Extract the (x, y) coordinate from the center of the cell holding the provided text.  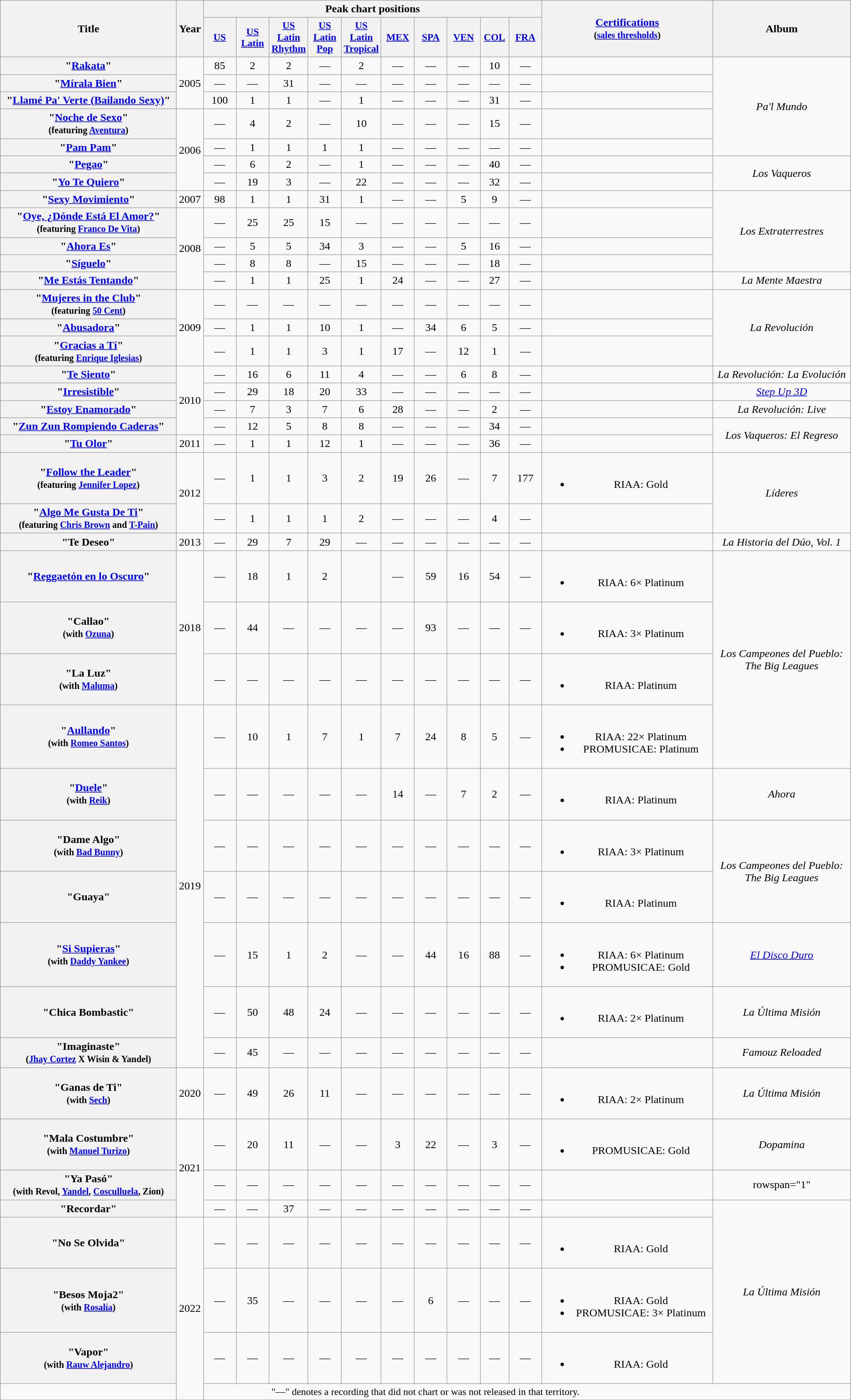
"Rakata" (89, 65)
rowspan="1" (782, 1185)
93 (431, 627)
"Llamé Pa' Verte (Bailando Sexy)" (89, 100)
Los Vaqueros: El Regreso (782, 435)
"Ahora Es" (89, 246)
"Te Siento" (89, 374)
Líderes (782, 493)
27 (495, 281)
2006 (190, 150)
"Pam Pam" (89, 147)
"Si Supieras"(with Daddy Yankee) (89, 954)
"Mala Costumbre"(with Manuel Turizo) (89, 1145)
La Revolución: Live (782, 409)
2019 (190, 886)
"Ganas de Ti"(with Sech) (89, 1093)
US (220, 37)
Step Up 3D (782, 391)
Album (782, 29)
2005 (190, 83)
33 (361, 391)
"Imaginaste"(Jhay Cortez X Wisin & Yandel) (89, 1052)
"Oye, ¿Dónde Está El Amor?" (featuring Franco De Vita) (89, 223)
SPA (431, 37)
49 (253, 1093)
Dopamina (782, 1145)
2012 (190, 493)
"Follow the Leader" (featuring Jennifer Lopez) (89, 478)
17 (397, 351)
Peak chart positions (372, 9)
54 (495, 577)
"Reggaetón en lo Oscuro" (89, 577)
100 (220, 100)
36 (495, 444)
"—" denotes a recording that did not chart or was not released in that territory. (425, 1392)
"Dame Algo"(with Bad Bunny) (89, 846)
US Latin (253, 37)
US Latin Tropical (361, 37)
"Abusadora" (89, 327)
40 (495, 165)
177 (525, 478)
RIAA: 22× Platinum PROMUSICAE: Platinum (627, 737)
98 (220, 199)
"Zun Zun Rompiendo Caderas" (89, 427)
"Algo Me Gusta De Ti" (featuring Chris Brown and T-Pain) (89, 518)
"Gracias a Tí" (featuring Enrique Iglesias) (89, 351)
45 (253, 1052)
"Aullando"(with Romeo Santos) (89, 737)
"Recordar" (89, 1209)
RIAA: 6× Platinum PROMUSICAE: Gold (627, 954)
COL (495, 37)
"La Luz"(with Maluma) (89, 679)
37 (289, 1209)
2022 (190, 1309)
Pa'l Mundo (782, 106)
35 (253, 1300)
"Ya Pasó"(with Revol, Yandel, Cosculluela, Zion) (89, 1185)
La Revolución: La Evolución (782, 374)
Ahora (782, 794)
VEN (464, 37)
US LatinPop (325, 37)
US Latin Rhythm (289, 37)
Famouz Reloaded (782, 1052)
2008 (190, 248)
2020 (190, 1093)
"Vapor"(with Rauw Alejandro) (89, 1358)
"Mírala Bien" (89, 83)
2013 (190, 542)
"Mujeres in the Club" (featuring 50 Cent) (89, 304)
Year (190, 29)
14 (397, 794)
"Chica Bombastic" (89, 1012)
2011 (190, 444)
FRA (525, 37)
85 (220, 65)
"Pegao" (89, 165)
2010 (190, 400)
RIAA: Gold PROMUSICAE: 3× Platinum (627, 1300)
El Disco Duro (782, 954)
"Noche de Sexo" (featuring Aventura) (89, 124)
PROMUSICAE: Gold (627, 1145)
Title (89, 29)
2009 (190, 327)
50 (253, 1012)
"Te Deseo" (89, 542)
28 (397, 409)
"Callao"(with Ozuna) (89, 627)
"Guaya" (89, 897)
48 (289, 1012)
88 (495, 954)
Los Extraterrestres (782, 231)
2018 (190, 627)
RIAA: 6× Platinum (627, 577)
La Mente Maestra (782, 281)
"Me Estás Tentando" (89, 281)
Los Vaqueros (782, 173)
La Historia del Dúo, Vol. 1 (782, 542)
"Duele"(with Reik) (89, 794)
La Revolución (782, 327)
MEX (397, 37)
"Irresistible" (89, 391)
"Yo Te Quiero" (89, 182)
32 (495, 182)
2007 (190, 199)
59 (431, 577)
Certifications(sales thresholds) (627, 29)
"Besos Moja2"(with Rosalía) (89, 1300)
"Sexy Movimiento" (89, 199)
9 (495, 199)
"Tu Olor" (89, 444)
"Síguelo" (89, 263)
"No Se Olvida" (89, 1243)
2021 (190, 1168)
"Estoy Enamorado" (89, 409)
